Scan for the cell matching the given text and deliver its [X, Y] coordinate at center. 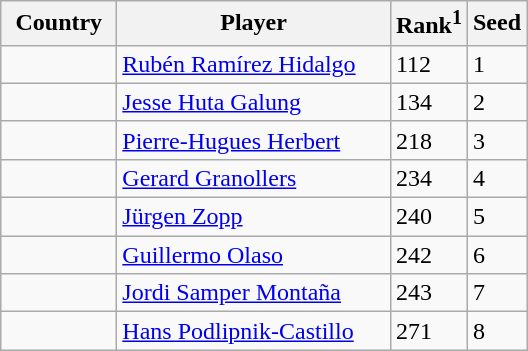
242 [428, 255]
271 [428, 331]
2 [496, 102]
Hans Podlipnik-Castillo [254, 331]
243 [428, 293]
Guillermo Olaso [254, 255]
Jesse Huta Galung [254, 102]
6 [496, 255]
5 [496, 217]
Country [59, 24]
4 [496, 178]
112 [428, 64]
Player [254, 24]
Pierre-Hugues Herbert [254, 140]
7 [496, 293]
Jürgen Zopp [254, 217]
240 [428, 217]
Rank1 [428, 24]
218 [428, 140]
1 [496, 64]
134 [428, 102]
Jordi Samper Montaña [254, 293]
Seed [496, 24]
8 [496, 331]
Gerard Granollers [254, 178]
3 [496, 140]
234 [428, 178]
Rubén Ramírez Hidalgo [254, 64]
